Scan for the cell matching the given text and deliver its (X, Y) coordinate at center. 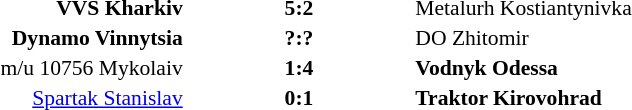
?:? (300, 38)
1:4 (300, 68)
